Find where the given text appears and provide that cell's center as (X, Y) coordinate. 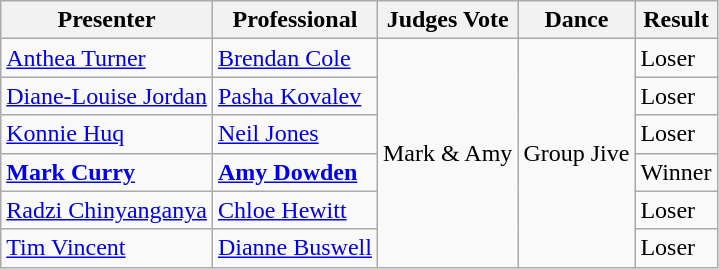
Dance (576, 20)
Professional (294, 20)
Amy Dowden (294, 172)
Chloe Hewitt (294, 210)
Konnie Huq (107, 134)
Tim Vincent (107, 248)
Mark Curry (107, 172)
Radzi Chinyanganya (107, 210)
Pasha Kovalev (294, 96)
Diane-Louise Jordan (107, 96)
Winner (676, 172)
Neil Jones (294, 134)
Group Jive (576, 153)
Result (676, 20)
Brendan Cole (294, 58)
Mark & Amy (447, 153)
Anthea Turner (107, 58)
Dianne Buswell (294, 248)
Judges Vote (447, 20)
Presenter (107, 20)
